Return the (X, Y) coordinate for the center point of the cell that contains the specified text.  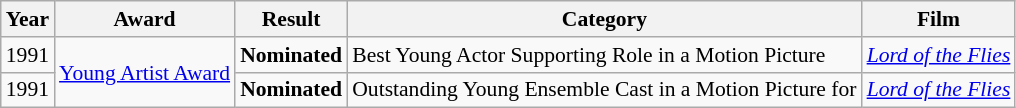
Best Young Actor Supporting Role in a Motion Picture (604, 55)
Young Artist Award (144, 72)
Film (939, 19)
Outstanding Young Ensemble Cast in a Motion Picture for (604, 90)
Result (291, 19)
Category (604, 19)
Year (28, 19)
Award (144, 19)
